Find where the given text appears and provide that cell's center as (X, Y) coordinate. 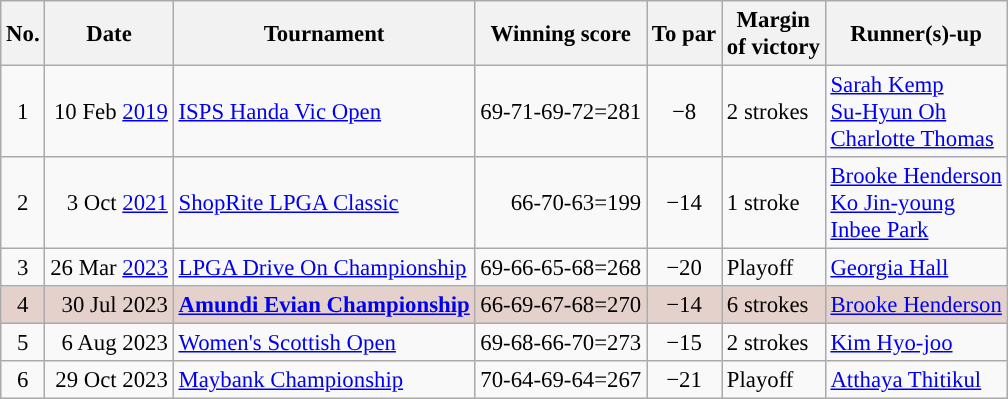
3 (23, 268)
5 (23, 343)
Winning score (561, 34)
Sarah Kemp Su-Hyun Oh Charlotte Thomas (916, 112)
−20 (684, 268)
Georgia Hall (916, 268)
1 stroke (774, 203)
Amundi Evian Championship (324, 305)
Brooke Henderson Ko Jin-young Inbee Park (916, 203)
1 (23, 112)
LPGA Drive On Championship (324, 268)
Marginof victory (774, 34)
Runner(s)-up (916, 34)
ShopRite LPGA Classic (324, 203)
3 Oct 2021 (109, 203)
30 Jul 2023 (109, 305)
10 Feb 2019 (109, 112)
To par (684, 34)
Kim Hyo-joo (916, 343)
−8 (684, 112)
6 strokes (774, 305)
Brooke Henderson (916, 305)
No. (23, 34)
Tournament (324, 34)
6 Aug 2023 (109, 343)
26 Mar 2023 (109, 268)
−15 (684, 343)
69-71-69-72=281 (561, 112)
ISPS Handa Vic Open (324, 112)
69-68-66-70=273 (561, 343)
2 (23, 203)
4 (23, 305)
69-66-65-68=268 (561, 268)
66-70-63=199 (561, 203)
Date (109, 34)
Women's Scottish Open (324, 343)
Playoff (774, 268)
66-69-67-68=270 (561, 305)
